Scan for the cell matching the given text and deliver its [x, y] coordinate at center. 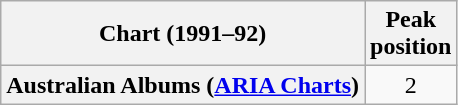
2 [411, 85]
Australian Albums (ARIA Charts) [183, 85]
Peakposition [411, 34]
Chart (1991–92) [183, 34]
